Identify which cell holds the provided text, then report its [x, y] central coordinate. 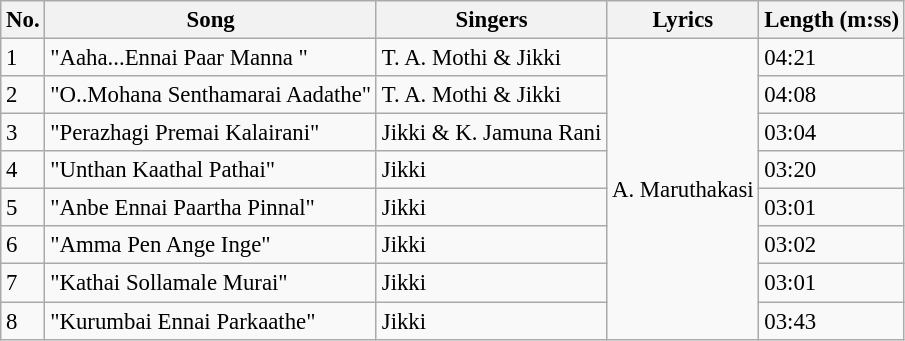
6 [23, 245]
"Kathai Sollamale Murai" [211, 283]
03:02 [832, 245]
Lyrics [683, 20]
"Amma Pen Ange Inge" [211, 245]
A. Maruthakasi [683, 190]
03:20 [832, 170]
"Aaha...Ennai Paar Manna " [211, 58]
Jikki & K. Jamuna Rani [491, 133]
"Anbe Ennai Paartha Pinnal" [211, 208]
"Unthan Kaathal Pathai" [211, 170]
5 [23, 208]
"Perazhagi Premai Kalairani" [211, 133]
Song [211, 20]
Singers [491, 20]
8 [23, 321]
2 [23, 95]
3 [23, 133]
03:04 [832, 133]
4 [23, 170]
04:08 [832, 95]
Length (m:ss) [832, 20]
"Kurumbai Ennai Parkaathe" [211, 321]
"O..Mohana Senthamarai Aadathe" [211, 95]
1 [23, 58]
7 [23, 283]
03:43 [832, 321]
04:21 [832, 58]
No. [23, 20]
